Scan for the cell matching the given text and deliver its [X, Y] coordinate at center. 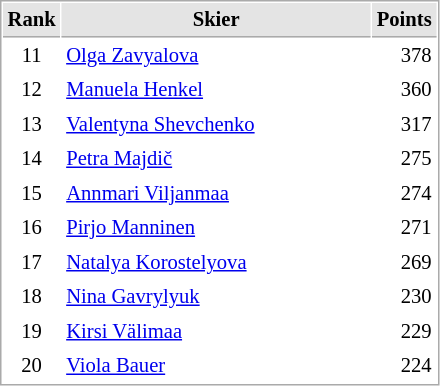
317 [404, 124]
Pirjo Manninen [216, 228]
271 [404, 228]
224 [404, 366]
20 [32, 366]
Annmari Viljanmaa [216, 194]
Valentyna Shevchenko [216, 124]
15 [32, 194]
14 [32, 158]
Points [404, 20]
269 [404, 262]
18 [32, 296]
19 [32, 332]
12 [32, 90]
Nina Gavrylyuk [216, 296]
Kirsi Välimaa [216, 332]
Manuela Henkel [216, 90]
Skier [216, 20]
16 [32, 228]
378 [404, 56]
Natalya Korostelyova [216, 262]
17 [32, 262]
Petra Majdič [216, 158]
229 [404, 332]
11 [32, 56]
275 [404, 158]
Rank [32, 20]
13 [32, 124]
360 [404, 90]
Olga Zavyalova [216, 56]
274 [404, 194]
Viola Bauer [216, 366]
230 [404, 296]
